Provide the [x, y] coordinate of the cell's center where the given text is located.  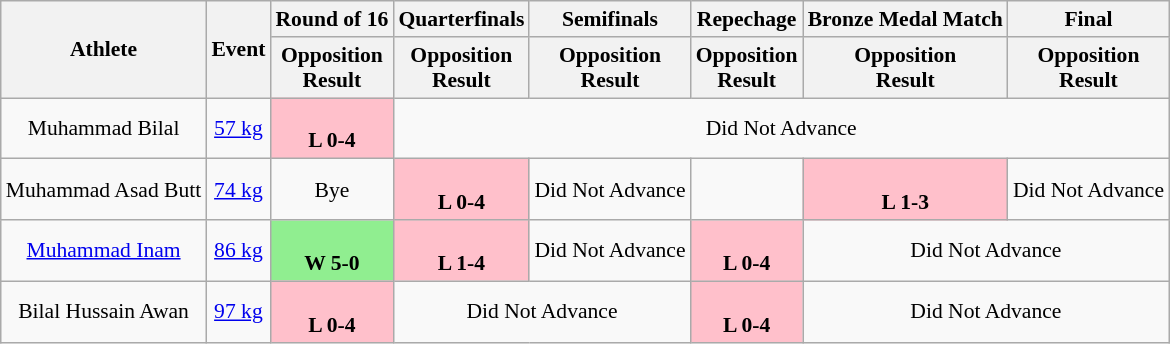
L 1-4 [461, 250]
74 kg [238, 190]
Round of 16 [332, 19]
Bye [332, 190]
Muhammad Bilal [104, 128]
Athlete [104, 50]
97 kg [238, 312]
Final [1088, 19]
57 kg [238, 128]
Bilal Hussain Awan [104, 312]
L 1-3 [906, 190]
Quarterfinals [461, 19]
Repechage [747, 19]
Event [238, 50]
W 5-0 [332, 250]
Bronze Medal Match [906, 19]
Muhammad Asad Butt [104, 190]
86 kg [238, 250]
Semifinals [610, 19]
Muhammad Inam [104, 250]
